Scan for the cell matching the given text and deliver its [x, y] coordinate at center. 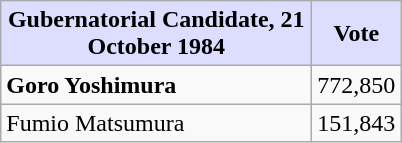
151,843 [356, 123]
Goro Yoshimura [156, 85]
Vote [356, 34]
Gubernatorial Candidate, 21 October 1984 [156, 34]
772,850 [356, 85]
Fumio Matsumura [156, 123]
